From the cell containing the given text, extract its center point as (X, Y) coordinate. 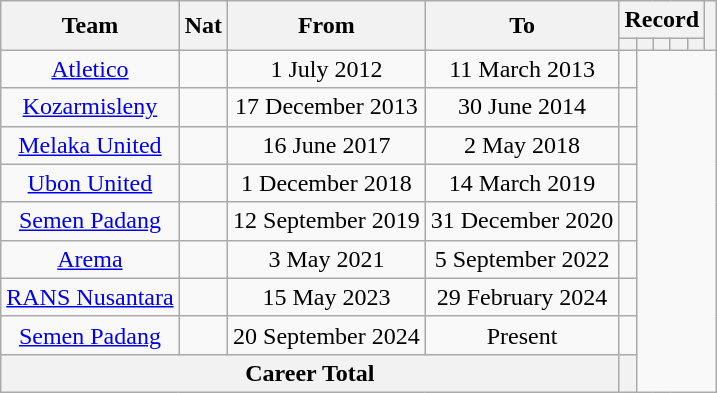
2 May 2018 (522, 145)
Kozarmisleny (90, 107)
3 May 2021 (327, 259)
Team (90, 26)
30 June 2014 (522, 107)
Record (662, 20)
RANS Nusantara (90, 297)
20 September 2024 (327, 335)
16 June 2017 (327, 145)
1 July 2012 (327, 69)
Present (522, 335)
Melaka United (90, 145)
Ubon United (90, 183)
15 May 2023 (327, 297)
14 March 2019 (522, 183)
To (522, 26)
12 September 2019 (327, 221)
11 March 2013 (522, 69)
5 September 2022 (522, 259)
Nat (203, 26)
Arema (90, 259)
From (327, 26)
17 December 2013 (327, 107)
29 February 2024 (522, 297)
Career Total (310, 373)
Atletico (90, 69)
31 December 2020 (522, 221)
1 December 2018 (327, 183)
